Pinpoint the cell where the given text exists, returning its (X, Y) midpoint coordinate. 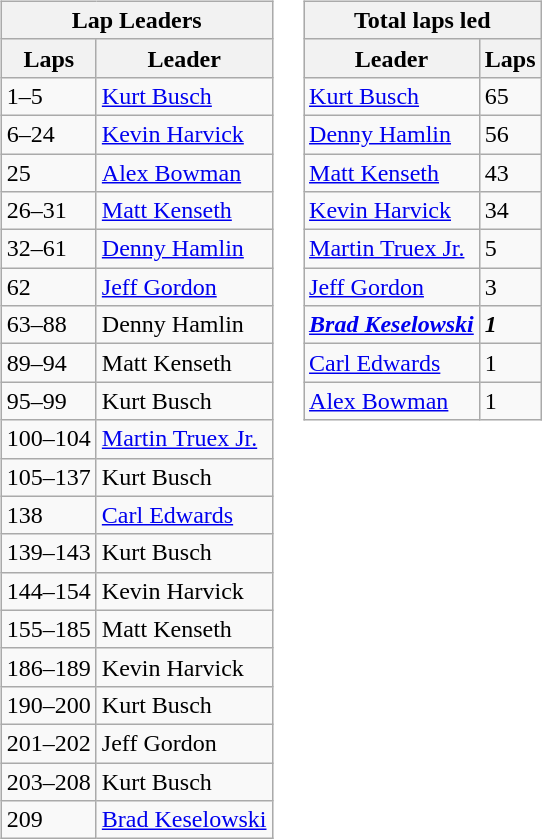
89–94 (48, 363)
56 (510, 134)
26–31 (48, 211)
138 (48, 515)
201–202 (48, 743)
3 (510, 287)
186–189 (48, 667)
1–5 (48, 96)
Total laps led (423, 20)
25 (48, 173)
203–208 (48, 781)
139–143 (48, 553)
95–99 (48, 401)
65 (510, 96)
32–61 (48, 249)
63–88 (48, 325)
Lap Leaders (136, 20)
190–200 (48, 705)
6–24 (48, 134)
5 (510, 249)
43 (510, 173)
62 (48, 287)
209 (48, 820)
34 (510, 211)
144–154 (48, 591)
100–104 (48, 439)
105–137 (48, 477)
155–185 (48, 629)
